Search for the cell housing the specified text and yield its [x, y] center coordinate. 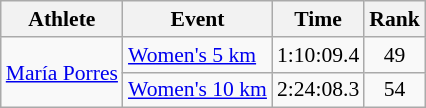
Women's 10 km [198, 90]
54 [394, 90]
Women's 5 km [198, 55]
María Porres [62, 72]
Rank [394, 19]
Athlete [62, 19]
49 [394, 55]
1:10:09.4 [318, 55]
2:24:08.3 [318, 90]
Event [198, 19]
Time [318, 19]
